Identify which cell holds the provided text, then report its [x, y] central coordinate. 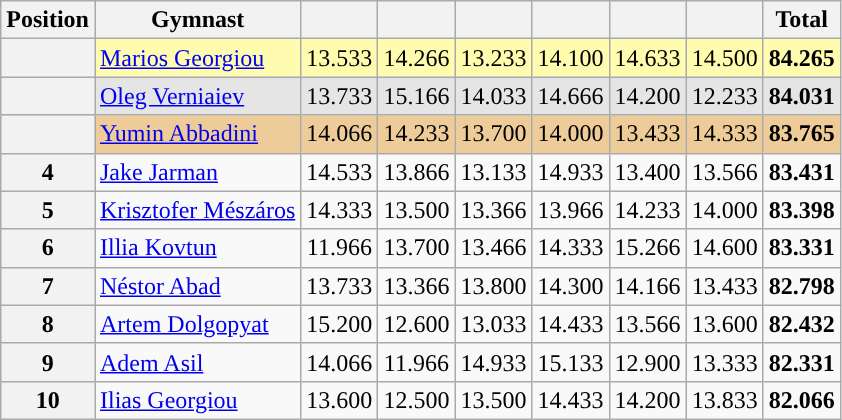
Krisztofer Mészáros [197, 210]
15.133 [570, 362]
10 [48, 400]
15.166 [416, 96]
4 [48, 172]
6 [48, 248]
82.432 [802, 324]
Marios Georgiou [197, 58]
12.600 [416, 324]
83.331 [802, 248]
13.866 [416, 172]
Ilias Georgiou [197, 400]
83.398 [802, 210]
Oleg Verniaiev [197, 96]
13.533 [340, 58]
13.466 [494, 248]
12.500 [416, 400]
13.400 [648, 172]
14.600 [724, 248]
Yumin Abbadini [197, 134]
14.100 [570, 58]
13.233 [494, 58]
14.533 [340, 172]
13.833 [724, 400]
Artem Dolgopyat [197, 324]
83.765 [802, 134]
14.033 [494, 96]
13.966 [570, 210]
Illia Kovtun [197, 248]
Néstor Abad [197, 286]
8 [48, 324]
13.133 [494, 172]
7 [48, 286]
14.166 [648, 286]
12.900 [648, 362]
84.031 [802, 96]
13.033 [494, 324]
15.200 [340, 324]
14.266 [416, 58]
14.500 [724, 58]
Adem Asil [197, 362]
82.066 [802, 400]
Jake Jarman [197, 172]
83.431 [802, 172]
82.331 [802, 362]
13.800 [494, 286]
Gymnast [197, 20]
82.798 [802, 286]
13.333 [724, 362]
12.233 [724, 96]
5 [48, 210]
14.666 [570, 96]
Position [48, 20]
84.265 [802, 58]
15.266 [648, 248]
14.300 [570, 286]
9 [48, 362]
Total [802, 20]
14.633 [648, 58]
